Pinpoint the cell where the given text exists, returning its [X, Y] midpoint coordinate. 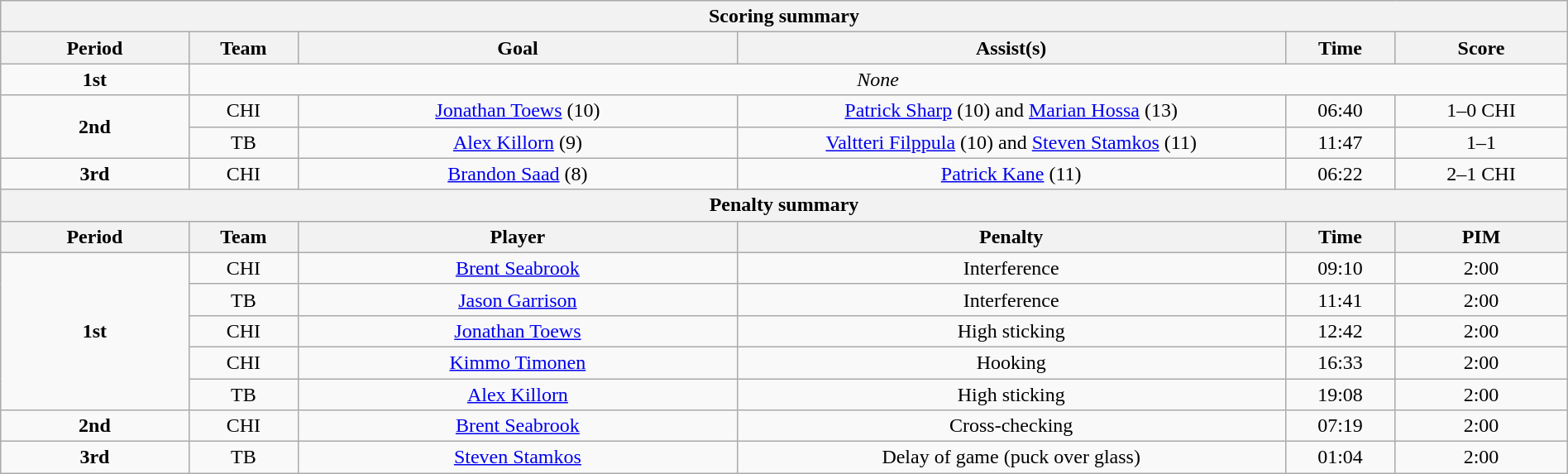
Jonathan Toews [518, 331]
01:04 [1340, 457]
Scoring summary [784, 17]
None [878, 79]
Patrick Kane (11) [1011, 174]
2–1 CHI [1481, 174]
16:33 [1340, 362]
Brandon Saad (8) [518, 174]
Alex Killorn (9) [518, 142]
06:22 [1340, 174]
Goal [518, 48]
PIM [1481, 237]
Steven Stamkos [518, 457]
11:47 [1340, 142]
Player [518, 237]
07:19 [1340, 426]
Patrick Sharp (10) and Marian Hossa (13) [1011, 111]
Assist(s) [1011, 48]
Valtteri Filppula (10) and Steven Stamkos (11) [1011, 142]
Kimmo Timonen [518, 362]
19:08 [1340, 395]
Penalty summary [784, 205]
Score [1481, 48]
1–0 CHI [1481, 111]
06:40 [1340, 111]
Jonathan Toews (10) [518, 111]
Delay of game (puck over glass) [1011, 457]
Cross-checking [1011, 426]
12:42 [1340, 331]
09:10 [1340, 268]
Jason Garrison [518, 299]
11:41 [1340, 299]
Hooking [1011, 362]
Penalty [1011, 237]
Alex Killorn [518, 395]
1–1 [1481, 142]
